Identify which cell holds the provided text, then report its (x, y) central coordinate. 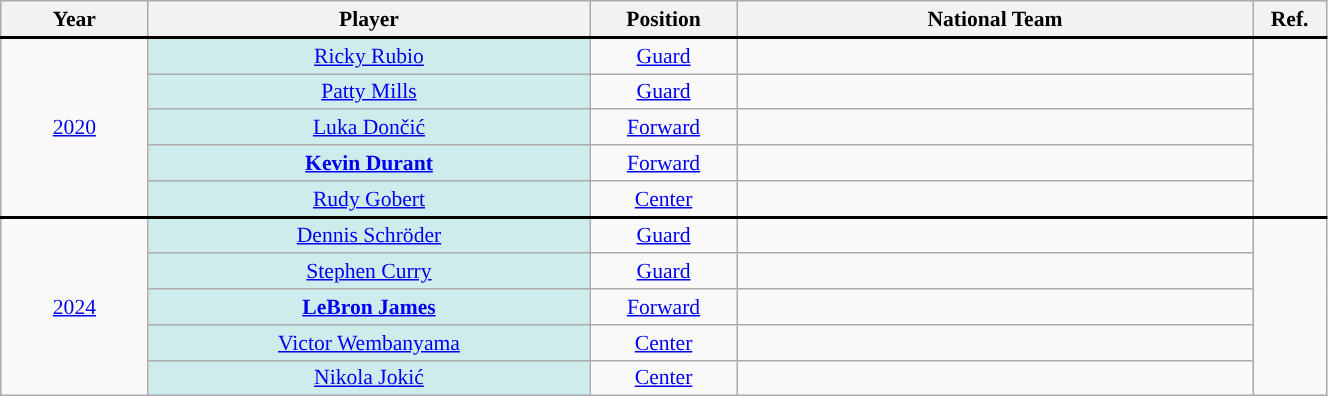
Ref. (1290, 19)
Year (74, 19)
Position (664, 19)
Luka Dončić (369, 128)
2024 (74, 306)
Victor Wembanyama (369, 343)
LeBron James (369, 307)
Rudy Gobert (369, 199)
Ricky Rubio (369, 56)
Player (369, 19)
National Team (995, 19)
Dennis Schröder (369, 235)
Kevin Durant (369, 163)
2020 (74, 128)
Nikola Jokić (369, 378)
Stephen Curry (369, 272)
Patty Mills (369, 92)
